Provide the (x, y) coordinate of the cell's center where the given text is located.  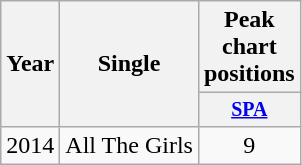
Year (30, 64)
SPA (249, 110)
Single (130, 64)
Peak chart positions (249, 47)
2014 (30, 145)
All The Girls (130, 145)
9 (249, 145)
